Scan for the cell matching the given text and deliver its (x, y) coordinate at center. 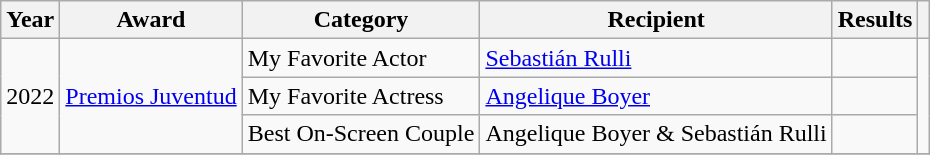
2022 (30, 96)
Premios Juventud (151, 96)
Best On-Screen Couple (361, 134)
Results (875, 20)
Angelique Boyer & Sebastián Rulli (656, 134)
Sebastián Rulli (656, 58)
Angelique Boyer (656, 96)
Award (151, 20)
Recipient (656, 20)
Category (361, 20)
Year (30, 20)
My Favorite Actress (361, 96)
My Favorite Actor (361, 58)
